From the cell containing the given text, extract its center point as (x, y) coordinate. 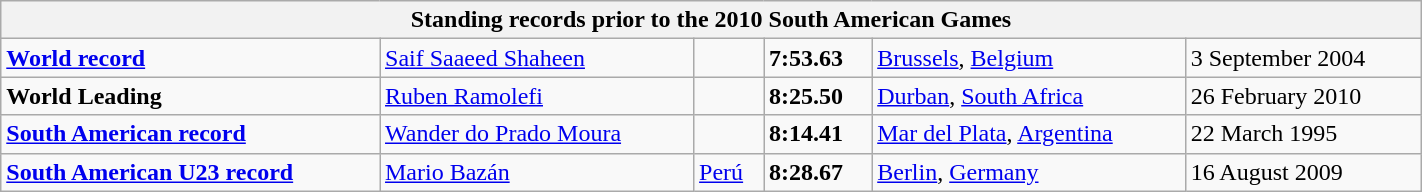
Saif Saaeed Shaheen (537, 58)
Mario Bazán (537, 172)
Ruben Ramolefi (537, 96)
Perú (729, 172)
Berlin, Germany (1028, 172)
World record (190, 58)
3 September 2004 (1303, 58)
7:53.63 (818, 58)
8:28.67 (818, 172)
World Leading (190, 96)
8:14.41 (818, 134)
South American U23 record (190, 172)
Brussels, Belgium (1028, 58)
Standing records prior to the 2010 South American Games (711, 20)
8:25.50 (818, 96)
26 February 2010 (1303, 96)
Wander do Prado Moura (537, 134)
Durban, South Africa (1028, 96)
16 August 2009 (1303, 172)
Mar del Plata, Argentina (1028, 134)
22 March 1995 (1303, 134)
South American record (190, 134)
